Find where the given text appears and provide that cell's center as (x, y) coordinate. 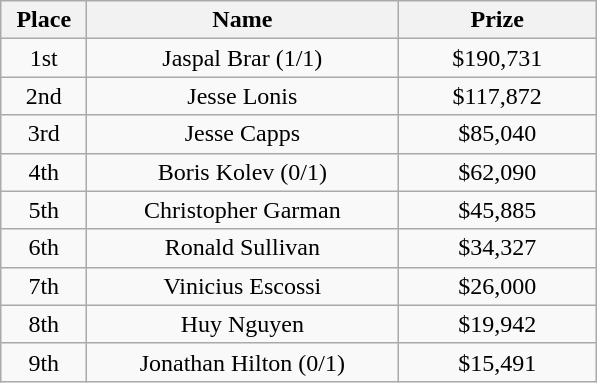
Jonathan Hilton (0/1) (242, 362)
$45,885 (498, 210)
Vinicius Escossi (242, 286)
$85,040 (498, 134)
Jaspal Brar (1/1) (242, 58)
Jesse Capps (242, 134)
Place (44, 20)
5th (44, 210)
$62,090 (498, 172)
3rd (44, 134)
8th (44, 324)
$34,327 (498, 248)
Jesse Lonis (242, 96)
$190,731 (498, 58)
Boris Kolev (0/1) (242, 172)
$19,942 (498, 324)
1st (44, 58)
$117,872 (498, 96)
Ronald Sullivan (242, 248)
Name (242, 20)
Christopher Garman (242, 210)
$15,491 (498, 362)
Huy Nguyen (242, 324)
Prize (498, 20)
6th (44, 248)
$26,000 (498, 286)
9th (44, 362)
4th (44, 172)
2nd (44, 96)
7th (44, 286)
